Locate the cell with the specified text and output its [x, y] center coordinate. 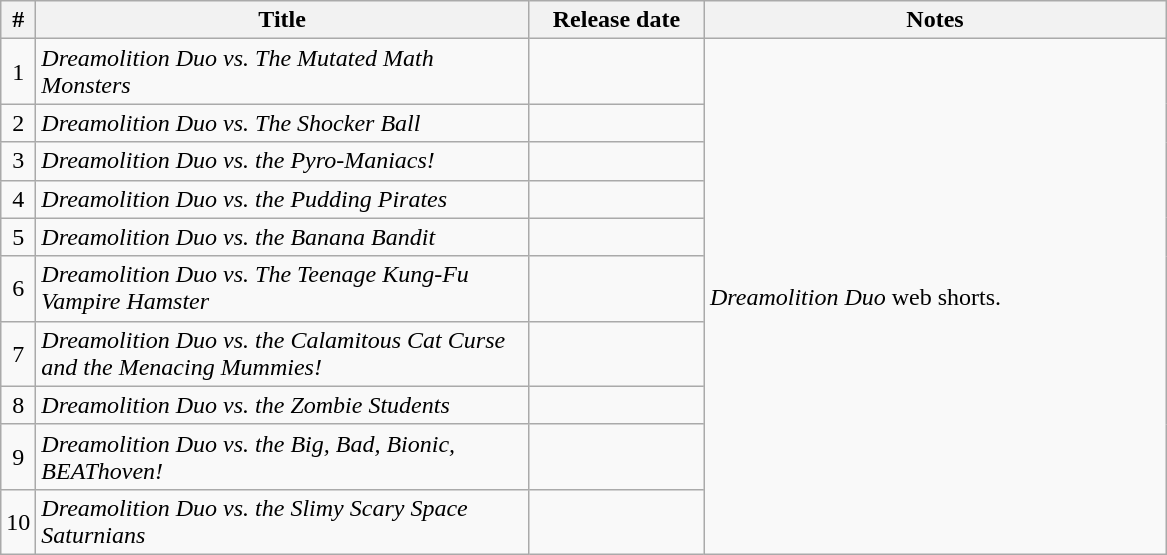
Dreamolition Duo vs. the Banana Bandit [282, 237]
1 [18, 72]
7 [18, 354]
2 [18, 123]
Dreamolition Duo vs. the Calamitous Cat Curse and the Menacing Mummies! [282, 354]
9 [18, 456]
3 [18, 161]
Notes [934, 20]
Dreamolition Duo vs. the Big, Bad, Bionic, BEAThoven! [282, 456]
Dreamolition Duo vs. the Pudding Pirates [282, 199]
Dreamolition Duo vs. The Shocker Ball [282, 123]
6 [18, 288]
Dreamolition Duo vs. the Slimy Scary Space Saturnians [282, 522]
Dreamolition Duo vs. The Teenage Kung-Fu Vampire Hamster [282, 288]
Release date [616, 20]
Dreamolition Duo web shorts. [934, 297]
# [18, 20]
Dreamolition Duo vs. the Pyro-Maniacs! [282, 161]
Title [282, 20]
8 [18, 405]
5 [18, 237]
10 [18, 522]
Dreamolition Duo vs. The Mutated Math Monsters [282, 72]
4 [18, 199]
Dreamolition Duo vs. the Zombie Students [282, 405]
